For the text-containing cell, return its midpoint in [X, Y] coordinate format. 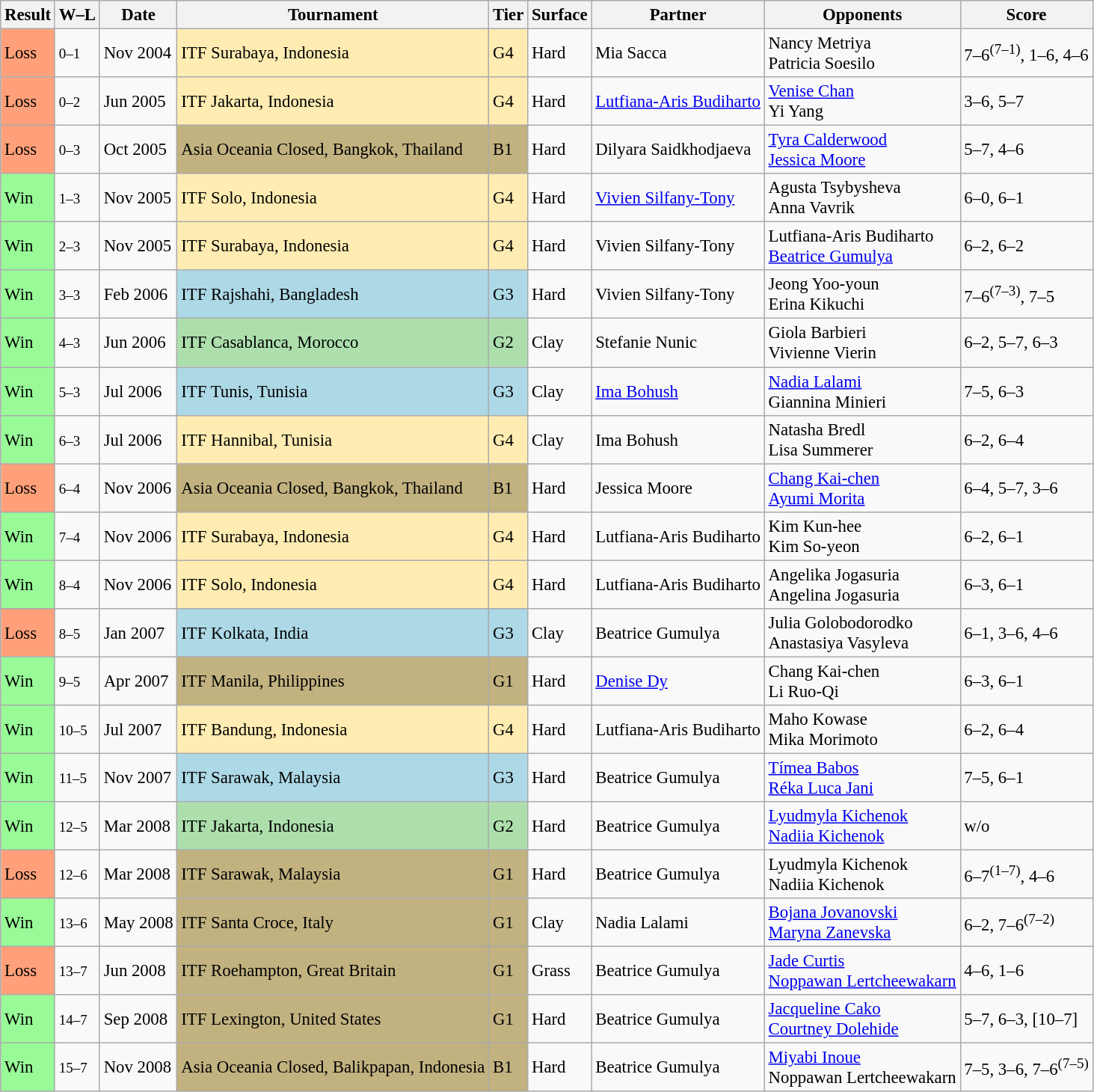
7–5, 6–1 [1026, 778]
6–4, 5–7, 3–6 [1026, 488]
5–3 [77, 392]
6–7(1–7), 4–6 [1026, 875]
6–0, 6–1 [1026, 197]
6–1, 3–6, 4–6 [1026, 633]
Agusta Tsybysheva Anna Vavrik [862, 197]
4–6, 1–6 [1026, 971]
6–4 [77, 488]
3–3 [77, 295]
Denise Dy [677, 681]
Jun 2006 [138, 343]
4–3 [77, 343]
Natasha Bredl Lisa Summerer [862, 440]
May 2008 [138, 923]
Tímea Babos Réka Luca Jani [862, 778]
Nadia Lalami Giannina Minieri [862, 392]
Jan 2007 [138, 633]
5–7, 6–3, [10–7] [1026, 1019]
Jun 2005 [138, 102]
5–7, 4–6 [1026, 150]
6–2, 7–6(7–2) [1026, 923]
Nov 2007 [138, 778]
Feb 2006 [138, 295]
Julia Golobodorodko Anastasiya Vasyleva [862, 633]
Miyabi Inoue Noppawan Lertcheewakarn [862, 1068]
7–4 [77, 536]
0–2 [77, 102]
Oct 2005 [138, 150]
Giola Barbieri Vivienne Vierin [862, 343]
Nancy Metriya Patricia Soesilo [862, 54]
11–5 [77, 778]
Jeong Yoo-youn Erina Kikuchi [862, 295]
Lutfiana-Aris Budiharto Beatrice Gumulya [862, 247]
10–5 [77, 730]
Stefanie Nunic [677, 343]
Dilyara Saidkhodjaeva [677, 150]
Kim Kun-hee Kim So-yeon [862, 536]
Angelika Jogasuria Angelina Jogasuria [862, 585]
Jessica Moore [677, 488]
15–7 [77, 1068]
Bojana Jovanovski Maryna Zanevska [862, 923]
6–2, 6–2 [1026, 247]
Partner [677, 15]
7–5, 6–3 [1026, 392]
Grass [559, 971]
2–3 [77, 247]
ITF Kolkata, India [334, 633]
ITF Santa Croce, Italy [334, 923]
0–3 [77, 150]
Maho Kowase Mika Morimoto [862, 730]
Sep 2008 [138, 1019]
Nov 2008 [138, 1068]
ITF Lexington, United States [334, 1019]
1–3 [77, 197]
ITF Bandung, Indonesia [334, 730]
ITF Rajshahi, Bangladesh [334, 295]
ITF Tunis, Tunisia [334, 392]
Score [1026, 15]
Nadia Lalami [677, 923]
Nov 2004 [138, 54]
Apr 2007 [138, 681]
13–6 [77, 923]
Jade Curtis Noppawan Lertcheewakarn [862, 971]
Chang Kai-chen Li Ruo-Qi [862, 681]
13–7 [77, 971]
14–7 [77, 1019]
6–3 [77, 440]
12–6 [77, 875]
Tier [508, 15]
ITF Roehampton, Great Britain [334, 971]
8–5 [77, 633]
Opponents [862, 15]
Tyra Calderwood Jessica Moore [862, 150]
7–6(7–1), 1–6, 4–6 [1026, 54]
ITF Casablanca, Morocco [334, 343]
7–6(7–3), 7–5 [1026, 295]
Result [28, 15]
ITF Manila, Philippines [334, 681]
Date [138, 15]
9–5 [77, 681]
7–5, 3–6, 7–6(7–5) [1026, 1068]
Jacqueline Cako Courtney Dolehide [862, 1019]
3–6, 5–7 [1026, 102]
0–1 [77, 54]
12–5 [77, 826]
Tournament [334, 15]
ITF Hannibal, Tunisia [334, 440]
Asia Oceania Closed, Balikpapan, Indonesia [334, 1068]
W–L [77, 15]
Surface [559, 15]
Venise Chan Yi Yang [862, 102]
Jul 2007 [138, 730]
w/o [1026, 826]
Mia Sacca [677, 54]
Chang Kai-chen Ayumi Morita [862, 488]
8–4 [77, 585]
6–2, 6–1 [1026, 536]
6–2, 5–7, 6–3 [1026, 343]
Jun 2008 [138, 971]
